For the text-containing cell, return its midpoint in [X, Y] coordinate format. 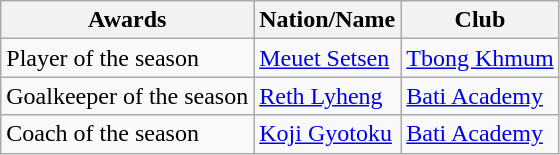
Coach of the season [128, 134]
Awards [128, 20]
Reth Lyheng [328, 96]
Player of the season [128, 58]
Meuet Setsen [328, 58]
Nation/Name [328, 20]
Tbong Khmum [480, 58]
Goalkeeper of the season [128, 96]
Club [480, 20]
Koji Gyotoku [328, 134]
